Search for the cell housing the specified text and yield its (x, y) center coordinate. 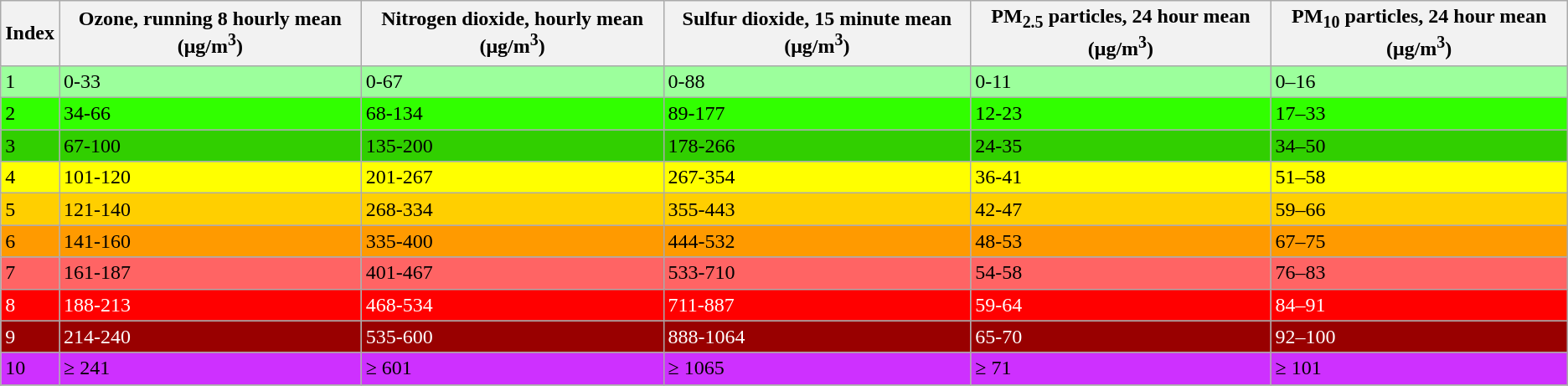
36-41 (1121, 178)
141-160 (209, 241)
444-532 (818, 241)
888-1064 (818, 337)
535-600 (513, 337)
0-88 (818, 82)
0-11 (1121, 82)
59-64 (1121, 305)
335-400 (513, 241)
34–50 (1419, 146)
161-187 (209, 273)
Ozone, running 8 hourly mean (μg/m3) (209, 33)
54-58 (1121, 273)
≥ 601 (513, 368)
Sulfur dioxide, 15 minute mean (μg/m3) (818, 33)
8 (30, 305)
101-120 (209, 178)
4 (30, 178)
48-53 (1121, 241)
67–75 (1419, 241)
2 (30, 114)
12-23 (1121, 114)
188-213 (209, 305)
0-33 (209, 82)
7 (30, 273)
711-887 (818, 305)
PM10 particles, 24 hour mean (μg/m3) (1419, 33)
92–100 (1419, 337)
42-47 (1121, 209)
34-66 (209, 114)
121-140 (209, 209)
135-200 (513, 146)
Index (30, 33)
≥ 241 (209, 368)
≥ 1065 (818, 368)
268-334 (513, 209)
PM2.5 particles, 24 hour mean (μg/m3) (1121, 33)
201-267 (513, 178)
76–83 (1419, 273)
67-100 (209, 146)
0-67 (513, 82)
355-443 (818, 209)
533-710 (818, 273)
0–16 (1419, 82)
3 (30, 146)
68-134 (513, 114)
Nitrogen dioxide, hourly mean (μg/m3) (513, 33)
10 (30, 368)
267-354 (818, 178)
≥ 71 (1121, 368)
24-35 (1121, 146)
9 (30, 337)
5 (30, 209)
84–91 (1419, 305)
401-467 (513, 273)
59–66 (1419, 209)
1 (30, 82)
6 (30, 241)
178-266 (818, 146)
65-70 (1121, 337)
214-240 (209, 337)
51–58 (1419, 178)
≥ 101 (1419, 368)
17–33 (1419, 114)
89-177 (818, 114)
468-534 (513, 305)
